From the cell containing the given text, extract its center point as (x, y) coordinate. 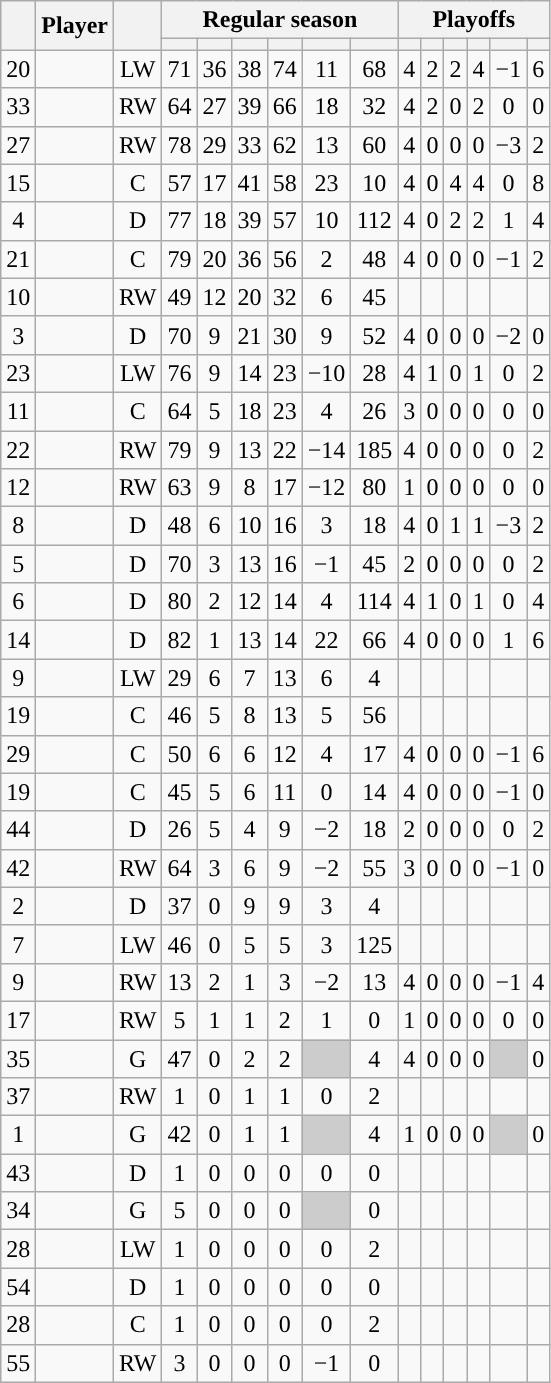
50 (180, 754)
Regular season (280, 20)
52 (374, 335)
76 (180, 373)
43 (18, 1173)
63 (180, 488)
Player (75, 26)
−10 (326, 373)
77 (180, 221)
54 (18, 1287)
49 (180, 297)
47 (180, 1059)
38 (250, 69)
74 (284, 69)
112 (374, 221)
30 (284, 335)
62 (284, 145)
35 (18, 1059)
−14 (326, 449)
−12 (326, 488)
71 (180, 69)
68 (374, 69)
125 (374, 944)
78 (180, 145)
44 (18, 830)
82 (180, 640)
185 (374, 449)
114 (374, 602)
60 (374, 145)
Playoffs (474, 20)
15 (18, 183)
41 (250, 183)
58 (284, 183)
34 (18, 1211)
